Provide the [x, y] coordinate of the cell's center where the given text is located.  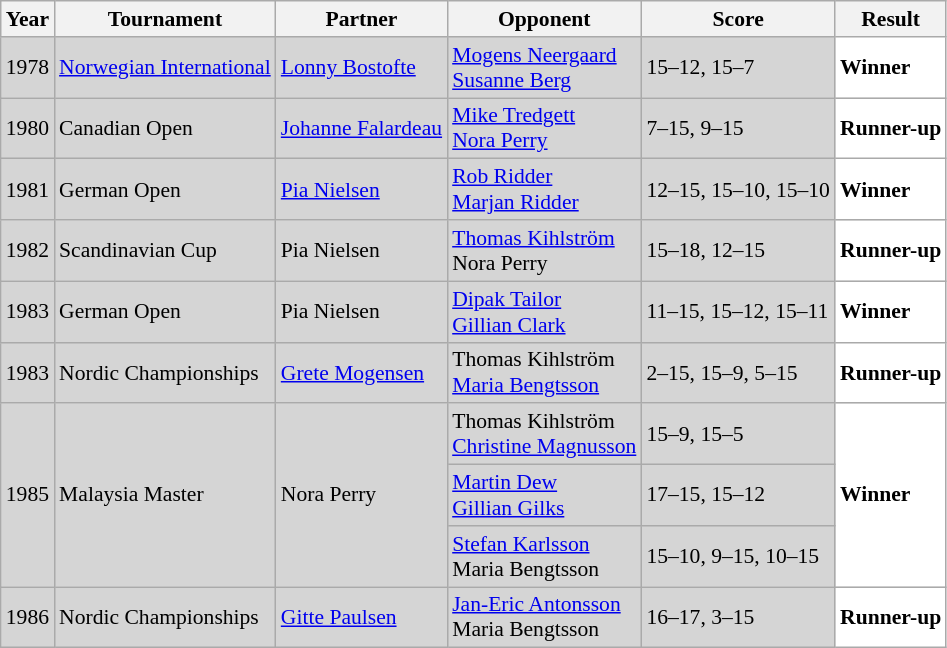
Partner [362, 19]
15–12, 15–7 [738, 68]
15–10, 9–15, 10–15 [738, 556]
Opponent [544, 19]
Mike Tredgett Nora Perry [544, 128]
2–15, 15–9, 5–15 [738, 372]
Rob Ridder Marjan Ridder [544, 190]
Stefan Karlsson Maria Bengtsson [544, 556]
Thomas Kihlström Christine Magnusson [544, 434]
1985 [28, 496]
Tournament [165, 19]
Malaysia Master [165, 496]
16–17, 3–15 [738, 618]
Norwegian International [165, 68]
12–15, 15–10, 15–10 [738, 190]
Grete Mogensen [362, 372]
Thomas Kihlström Nora Perry [544, 250]
Gitte Paulsen [362, 618]
Johanne Falardeau [362, 128]
15–9, 15–5 [738, 434]
1980 [28, 128]
Year [28, 19]
Lonny Bostofte [362, 68]
1978 [28, 68]
1981 [28, 190]
17–15, 15–12 [738, 496]
Jan-Eric Antonsson Maria Bengtsson [544, 618]
15–18, 12–15 [738, 250]
Nora Perry [362, 496]
1982 [28, 250]
Scandinavian Cup [165, 250]
7–15, 9–15 [738, 128]
11–15, 15–12, 15–11 [738, 312]
1986 [28, 618]
Dipak Tailor Gillian Clark [544, 312]
Thomas Kihlström Maria Bengtsson [544, 372]
Mogens Neergaard Susanne Berg [544, 68]
Canadian Open [165, 128]
Score [738, 19]
Martin Dew Gillian Gilks [544, 496]
Result [890, 19]
